Return [x, y] of the center of cell containing provided text 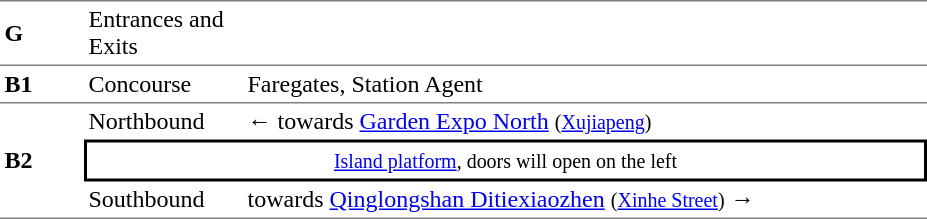
Entrances and Exits [164, 32]
Concourse [164, 84]
G [42, 32]
← towards Garden Expo North (Xujiapeng) [585, 122]
Northbound [164, 122]
Faregates, Station Agent [585, 84]
B1 [42, 84]
Island platform, doors will open on the left [506, 161]
